Determine the (x, y) coordinate at the center of the cell enclosing the given text.  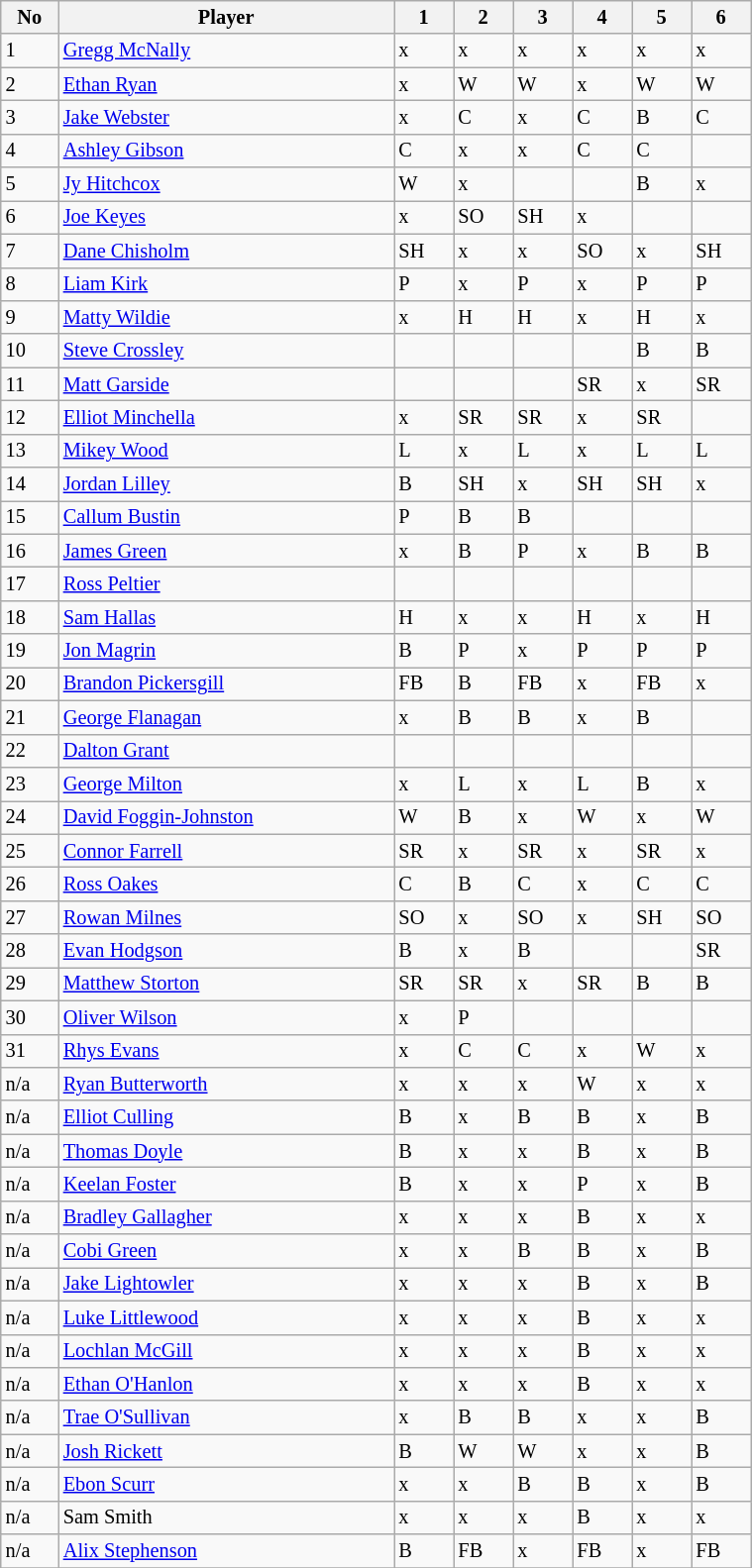
16 (30, 551)
Jordan Lilley (226, 484)
Brandon Pickersgill (226, 683)
Bradley Gallagher (226, 1217)
Dalton Grant (226, 751)
29 (30, 984)
30 (30, 1017)
19 (30, 651)
20 (30, 683)
27 (30, 917)
22 (30, 751)
Ethan O'Hanlon (226, 1384)
Rhys Evans (226, 1051)
Sam Smith (226, 1517)
Jy Hitchcox (226, 184)
Josh Rickett (226, 1451)
14 (30, 484)
Dane Chisholm (226, 251)
Keelan Foster (226, 1184)
11 (30, 384)
Trae O'Sullivan (226, 1417)
Oliver Wilson (226, 1017)
23 (30, 784)
12 (30, 417)
George Flanagan (226, 717)
Ryan Butterworth (226, 1084)
25 (30, 851)
Liam Kirk (226, 284)
Mikey Wood (226, 451)
Gregg McNally (226, 51)
David Foggin-Johnston (226, 817)
Jake Lightowler (226, 1284)
Ethan Ryan (226, 84)
Elliot Culling (226, 1117)
Sam Hallas (226, 617)
George Milton (226, 784)
24 (30, 817)
Cobi Green (226, 1251)
Lochlan McGill (226, 1351)
Thomas Doyle (226, 1151)
Joe Keyes (226, 217)
Ross Peltier (226, 583)
Rowan Milnes (226, 917)
Steve Crossley (226, 351)
13 (30, 451)
Jon Magrin (226, 651)
James Green (226, 551)
Matty Wildie (226, 317)
Jake Webster (226, 117)
Luke Littlewood (226, 1317)
Callum Bustin (226, 517)
18 (30, 617)
31 (30, 1051)
Elliot Minchella (226, 417)
Matt Garside (226, 384)
21 (30, 717)
15 (30, 517)
10 (30, 351)
Ashley Gibson (226, 151)
No (30, 17)
8 (30, 284)
Ebon Scurr (226, 1484)
26 (30, 884)
Connor Farrell (226, 851)
Matthew Storton (226, 984)
9 (30, 317)
28 (30, 951)
7 (30, 251)
Ross Oakes (226, 884)
Alix Stephenson (226, 1551)
Evan Hodgson (226, 951)
17 (30, 583)
Player (226, 17)
